Find where the given text appears and provide that cell's center as [X, Y] coordinate. 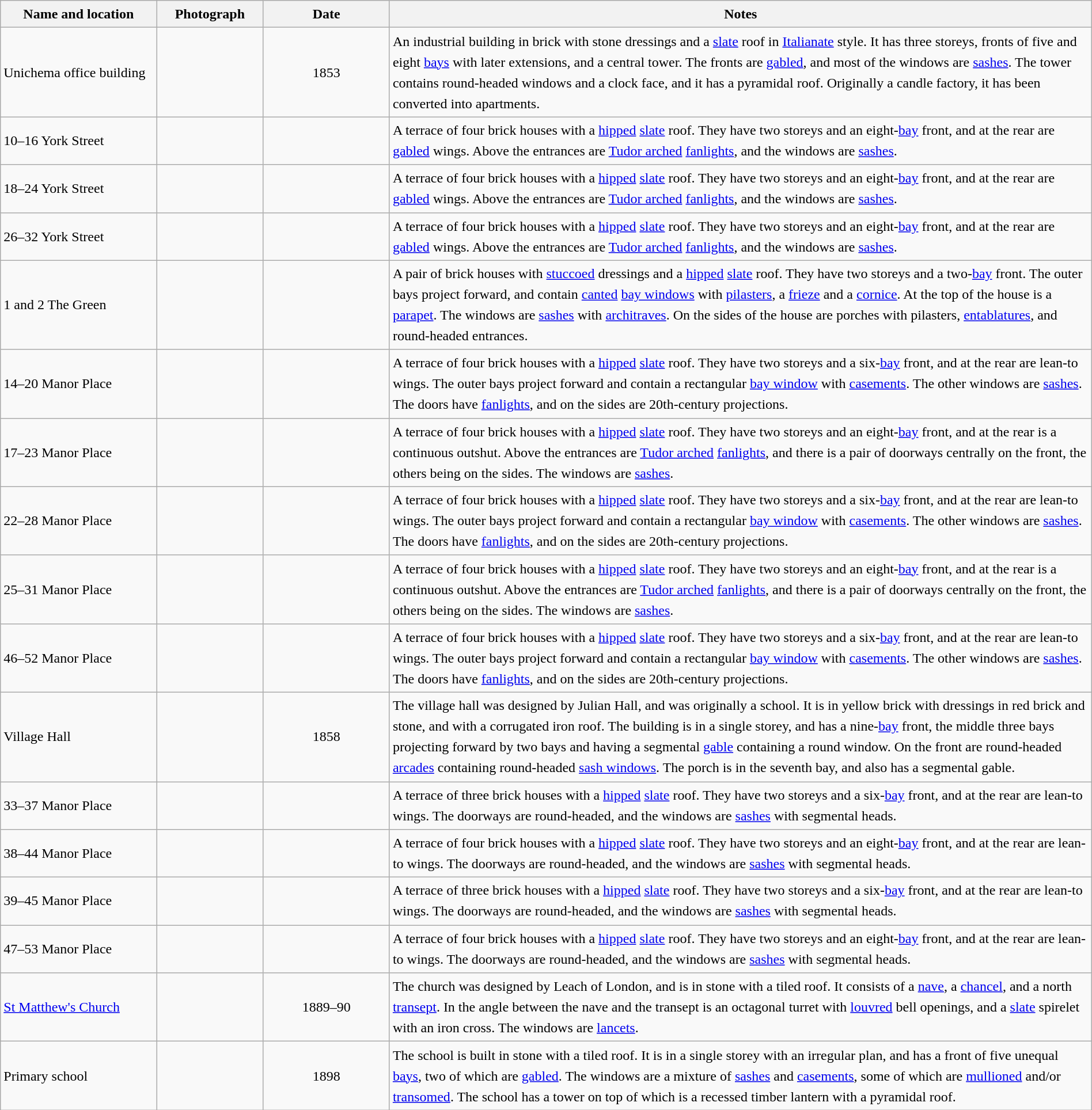
Photograph [210, 14]
1889–90 [326, 1008]
22–28 Manor Place [78, 520]
Name and location [78, 14]
33–37 Manor Place [78, 806]
26–32 York Street [78, 236]
47–53 Manor Place [78, 949]
39–45 Manor Place [78, 902]
1858 [326, 737]
Notes [741, 14]
Date [326, 14]
1898 [326, 1075]
1 and 2 The Green [78, 305]
St Matthew's Church [78, 1008]
14–20 Manor Place [78, 383]
17–23 Manor Place [78, 453]
Unichema office building [78, 73]
18–24 York Street [78, 189]
Primary school [78, 1075]
Village Hall [78, 737]
25–31 Manor Place [78, 590]
1853 [326, 73]
46–52 Manor Place [78, 657]
10–16 York Street [78, 140]
38–44 Manor Place [78, 853]
